Find where the given text appears and provide that cell's center as [X, Y] coordinate. 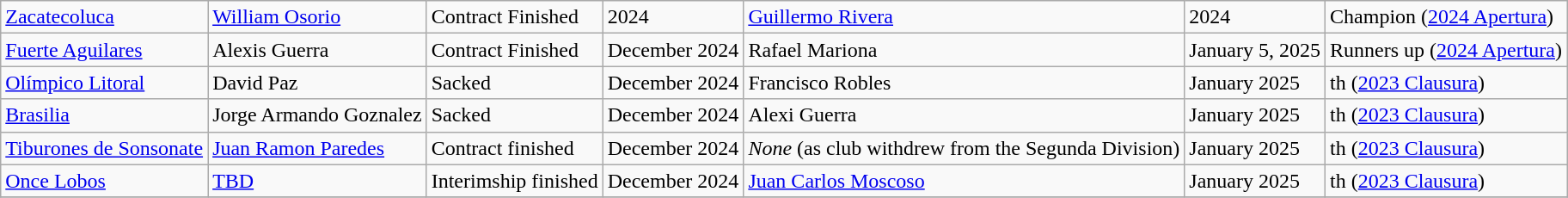
Contract finished [514, 148]
Francisco Robles [965, 83]
Fuerte Aguilares [105, 50]
Brasilia [105, 115]
Once Lobos [105, 181]
TBD [318, 181]
William Osorio [318, 17]
Rafael Mariona [965, 50]
Alexis Guerra [318, 50]
Tiburones de Sonsonate [105, 148]
January 5, 2025 [1255, 50]
Alexi Guerra [965, 115]
David Paz [318, 83]
Juan Ramon Paredes [318, 148]
Interimship finished [514, 181]
Guillermo Rivera [965, 17]
Juan Carlos Moscoso [965, 181]
Jorge Armando Goznalez [318, 115]
Olímpico Litoral [105, 83]
Champion (2024 Apertura) [1446, 17]
None (as club withdrew from the Segunda Division) [965, 148]
Runners up (2024 Apertura) [1446, 50]
Zacatecoluca [105, 17]
